Provide the [x, y] coordinate of the cell's center where the given text is located.  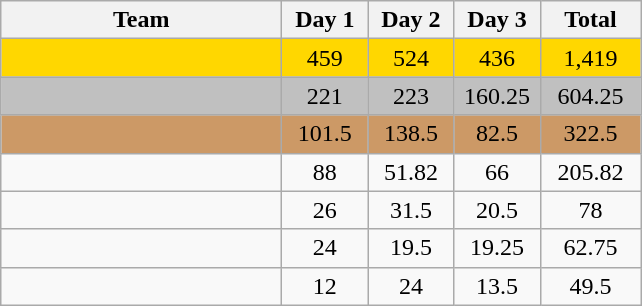
101.5 [325, 134]
436 [497, 58]
13.5 [497, 286]
524 [411, 58]
78 [590, 210]
Day 2 [411, 20]
459 [325, 58]
Total [590, 20]
88 [325, 172]
223 [411, 96]
Team [142, 20]
31.5 [411, 210]
20.5 [497, 210]
205.82 [590, 172]
62.75 [590, 248]
1,419 [590, 58]
138.5 [411, 134]
12 [325, 286]
66 [497, 172]
82.5 [497, 134]
221 [325, 96]
Day 1 [325, 20]
160.25 [497, 96]
51.82 [411, 172]
49.5 [590, 286]
322.5 [590, 134]
26 [325, 210]
19.25 [497, 248]
19.5 [411, 248]
604.25 [590, 96]
Day 3 [497, 20]
